Provide the [X, Y] coordinate of the cell's center where the given text is located.  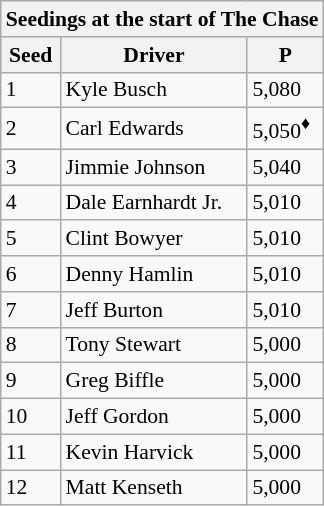
3 [31, 167]
Tony Stewart [154, 345]
5 [31, 239]
Matt Kenseth [154, 488]
Seed [31, 55]
Dale Earnhardt Jr. [154, 203]
9 [31, 381]
8 [31, 345]
Denny Hamlin [154, 274]
Jeff Gordon [154, 417]
2 [31, 128]
Greg Biffle [154, 381]
Clint Bowyer [154, 239]
Driver [154, 55]
Carl Edwards [154, 128]
Kevin Harvick [154, 452]
5,050♦ [285, 128]
11 [31, 452]
Seedings at the start of The Chase [162, 19]
12 [31, 488]
5,040 [285, 167]
Jeff Burton [154, 310]
P [285, 55]
Jimmie Johnson [154, 167]
Kyle Busch [154, 90]
7 [31, 310]
4 [31, 203]
10 [31, 417]
1 [31, 90]
5,080 [285, 90]
6 [31, 274]
